Search for the cell housing the specified text and yield its [X, Y] center coordinate. 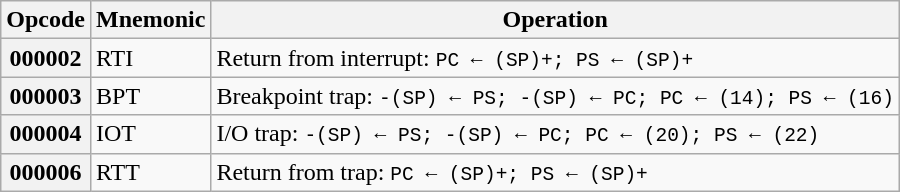
Mnemonic [150, 20]
000004 [46, 134]
IOT [150, 134]
Opcode [46, 20]
I/O trap: -(SP) ← PS; -(SP) ← PC; PC ← (20); PS ← (22) [556, 134]
Return from trap: PC ← (SP)+; PS ← (SP)+ [556, 172]
Breakpoint trap: -(SP) ← PS; -(SP) ← PC; PC ← (14); PS ← (16) [556, 96]
000006 [46, 172]
BPT [150, 96]
RTI [150, 58]
Operation [556, 20]
RTT [150, 172]
000003 [46, 96]
000002 [46, 58]
Return from interrupt: PC ← (SP)+; PS ← (SP)+ [556, 58]
